Output the (X, Y) coordinate of the center of the cell containing the given text.  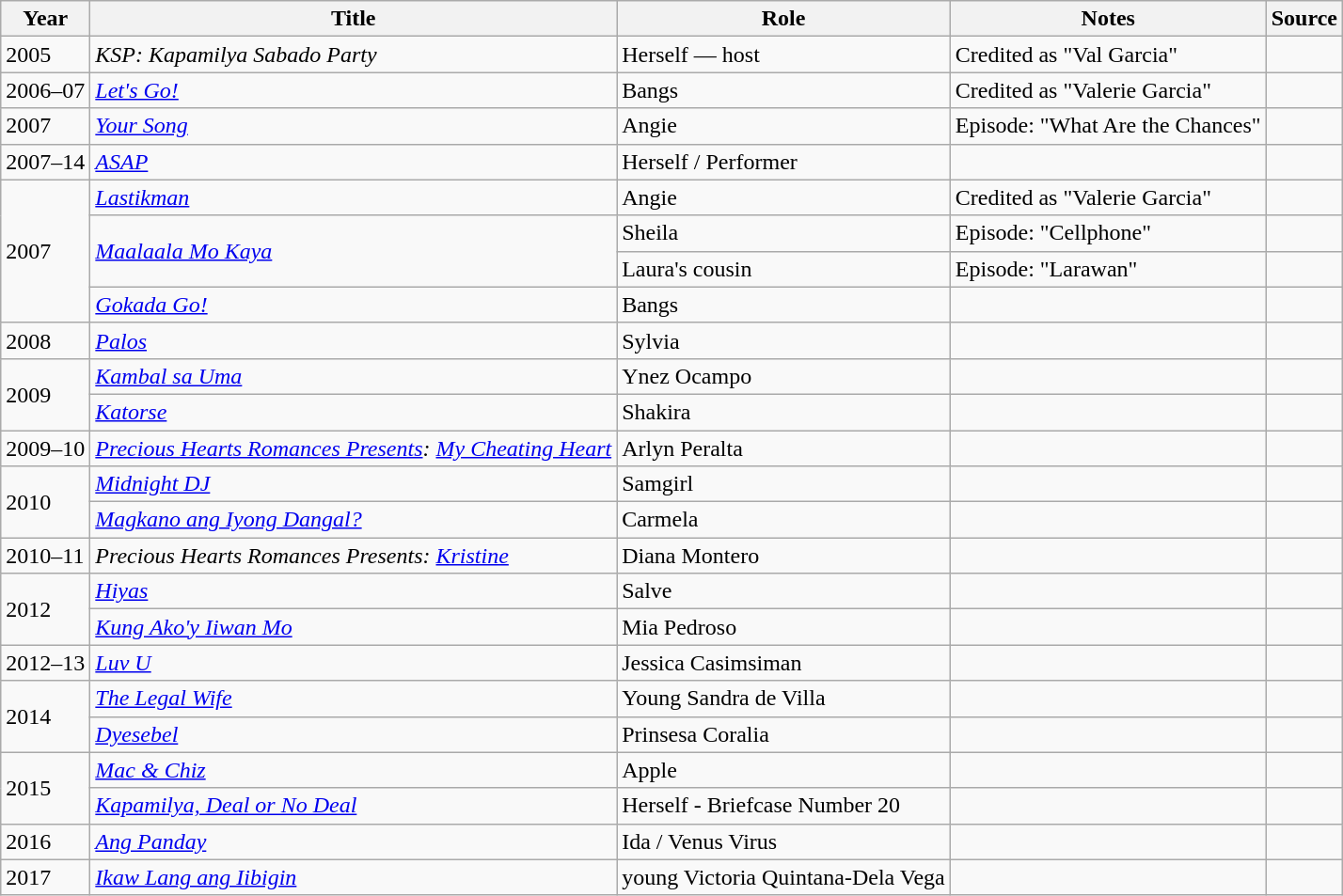
2012–13 (45, 663)
Precious Hearts Romances Presents: My Cheating Heart (354, 448)
Source (1303, 19)
Carmela (784, 520)
2012 (45, 609)
Dyesebel (354, 734)
Young Sandra de Villa (784, 699)
Kung Ako'y Iiwan Mo (354, 627)
Gokada Go! (354, 305)
Mia Pedroso (784, 627)
young Victoria Quintana-Dela Vega (784, 877)
2016 (45, 841)
Herself ― host (784, 55)
Herself / Performer (784, 162)
Notes (1108, 19)
Precious Hearts Romances Presents: Kristine (354, 556)
2010 (45, 502)
Shakira (784, 412)
Title (354, 19)
2017 (45, 877)
Maalaala Mo Kaya (354, 251)
Kambal sa Uma (354, 376)
Let's Go! (354, 90)
2008 (45, 340)
Role (784, 19)
2005 (45, 55)
Ikaw Lang ang Iibigin (354, 877)
Magkano ang Iyong Dangal? (354, 520)
The Legal Wife (354, 699)
Ida / Venus Virus (784, 841)
2006–07 (45, 90)
Hiyas (354, 591)
Prinsesa Coralia (784, 734)
Salve (784, 591)
Sylvia (784, 340)
Katorse (354, 412)
ASAP (354, 162)
2007–14 (45, 162)
2009–10 (45, 448)
Kapamilya, Deal or No Deal (354, 806)
2015 (45, 788)
Year (45, 19)
Herself - Briefcase Number 20 (784, 806)
Jessica Casimsiman (784, 663)
2010–11 (45, 556)
Episode: "Cellphone" (1108, 233)
Mac & Chiz (354, 770)
2014 (45, 716)
Arlyn Peralta (784, 448)
Laura's cousin (784, 269)
Samgirl (784, 484)
Sheila (784, 233)
Diana Montero (784, 556)
Episode: "What Are the Chances" (1108, 126)
Credited as "Val Garcia" (1108, 55)
Midnight DJ (354, 484)
Lastikman (354, 197)
Apple (784, 770)
Ynez Ocampo (784, 376)
Ang Panday (354, 841)
Palos (354, 340)
Episode: "Larawan" (1108, 269)
KSP: Kapamilya Sabado Party (354, 55)
Your Song (354, 126)
Luv U (354, 663)
2009 (45, 394)
